Detect which cell encompasses the target text, then output its (X, Y) center coordinate. 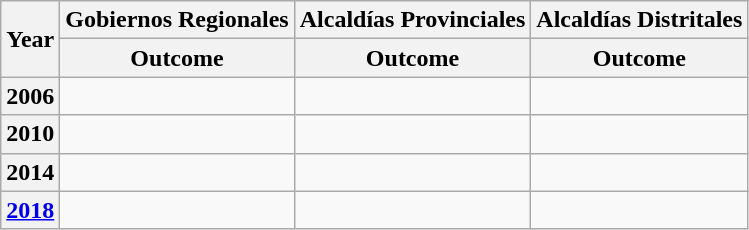
Year (30, 39)
2018 (30, 210)
Gobiernos Regionales (177, 20)
Alcaldías Provinciales (412, 20)
2014 (30, 172)
2010 (30, 134)
2006 (30, 96)
Alcaldías Distritales (640, 20)
